From the cell containing the given text, extract its center point as (x, y) coordinate. 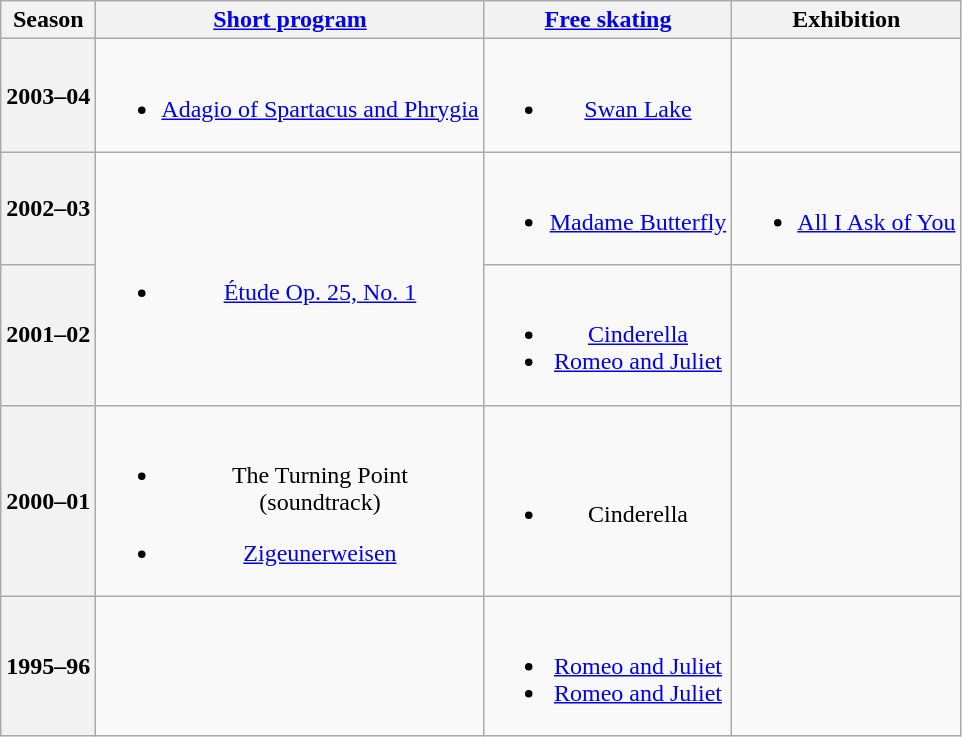
2003–04 (48, 96)
Madame Butterfly (608, 208)
Adagio of Spartacus and Phrygia (290, 96)
Romeo and Juliet Romeo and Juliet (608, 666)
All I Ask of You (846, 208)
2002–03 (48, 208)
2000–01 (48, 500)
Season (48, 20)
2001–02 (48, 335)
Swan Lake (608, 96)
The Turning Point (soundtrack)Zigeunerweisen (290, 500)
Short program (290, 20)
1995–96 (48, 666)
Cinderella Romeo and Juliet (608, 335)
Cinderella (608, 500)
Free skating (608, 20)
Exhibition (846, 20)
Étude Op. 25, No. 1 (290, 278)
